Locate the cell with the specified text and output its (X, Y) center coordinate. 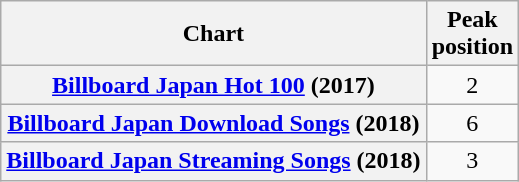
Billboard Japan Download Songs (2018) (214, 123)
Chart (214, 34)
Billboard Japan Streaming Songs (2018) (214, 161)
6 (472, 123)
3 (472, 161)
2 (472, 85)
Peakposition (472, 34)
Billboard Japan Hot 100 (2017) (214, 85)
